Search for the cell housing the specified text and yield its (x, y) center coordinate. 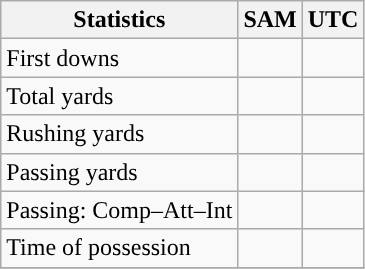
UTC (333, 20)
Passing: Comp–Att–Int (120, 210)
Statistics (120, 20)
First downs (120, 58)
Passing yards (120, 172)
Rushing yards (120, 134)
SAM (270, 20)
Total yards (120, 96)
Time of possession (120, 248)
